For the text-containing cell, return its midpoint in (x, y) coordinate format. 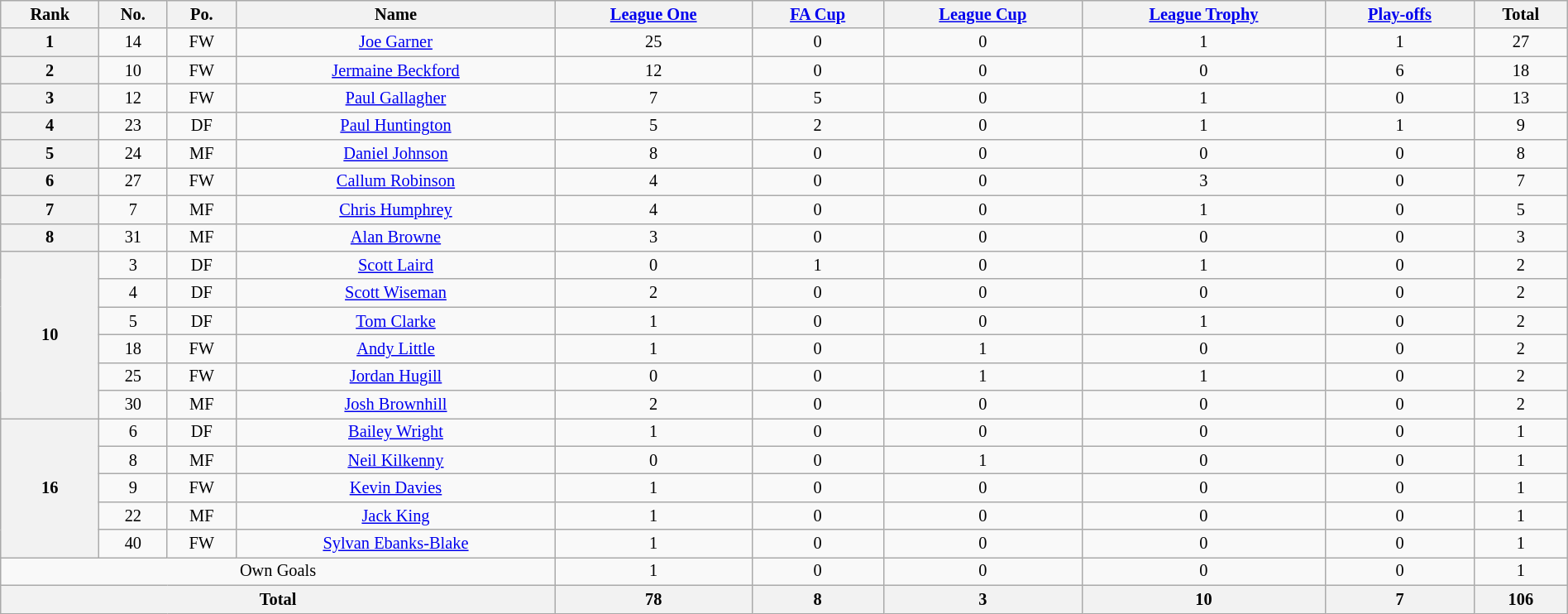
24 (133, 154)
Own Goals (278, 571)
Callum Robinson (396, 181)
Paul Gallagher (396, 98)
FA Cup (817, 14)
Kevin Davies (396, 487)
Jordan Hugill (396, 377)
Tom Clarke (396, 321)
Play-offs (1400, 14)
30 (133, 405)
Bailey Wright (396, 432)
Sylvan Ebanks-Blake (396, 544)
22 (133, 516)
Rank (50, 14)
League Cup (982, 14)
Chris Humphrey (396, 209)
16 (50, 487)
31 (133, 237)
Scott Wiseman (396, 293)
League Trophy (1203, 14)
Jack King (396, 516)
Joe Garner (396, 42)
14 (133, 42)
Jermaine Beckford (396, 70)
Neil Kilkenny (396, 460)
Name (396, 14)
106 (1522, 599)
League One (653, 14)
Paul Huntington (396, 126)
13 (1522, 98)
78 (653, 599)
No. (133, 14)
23 (133, 126)
Andy Little (396, 348)
Po. (202, 14)
Josh Brownhill (396, 405)
40 (133, 544)
Scott Laird (396, 265)
Daniel Johnson (396, 154)
Alan Browne (396, 237)
